Detect which cell encompasses the target text, then output its (x, y) center coordinate. 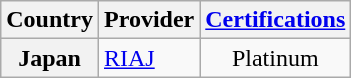
Provider (148, 20)
RIAJ (148, 58)
Certifications (276, 20)
Country (50, 20)
Japan (50, 58)
Platinum (276, 58)
